Locate the cell with the specified text and output its [X, Y] center coordinate. 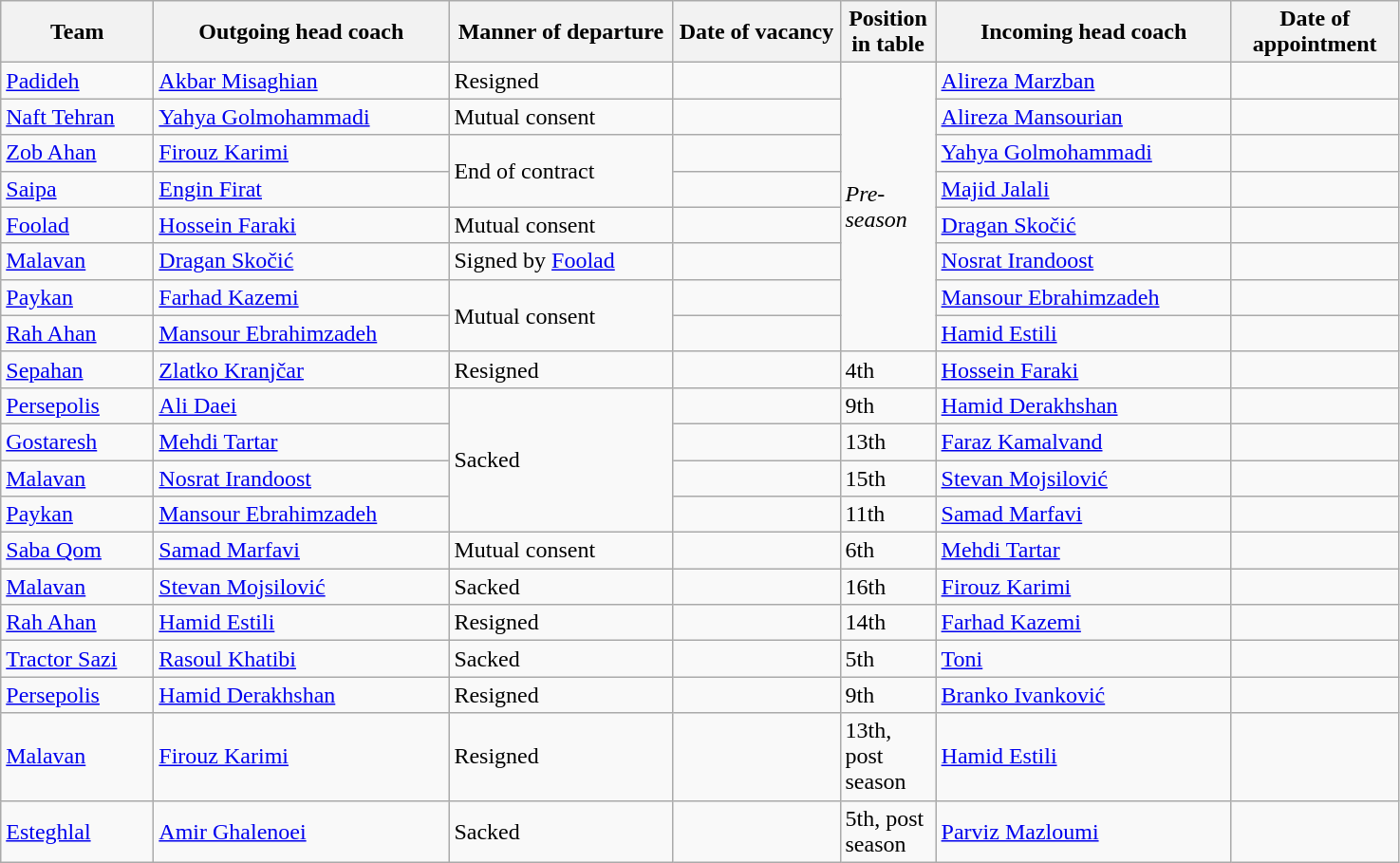
Padideh [78, 81]
Naft Tehran [78, 117]
Date of appointment [1315, 32]
Saba Qom [78, 551]
Ali Daei [302, 405]
Zlatko Kranjčar [302, 369]
Toni [1084, 659]
13th [888, 441]
Faraz Kamalvand [1084, 441]
Akbar Misaghian [302, 81]
Team [78, 32]
Pre-season [888, 207]
14th [888, 623]
16th [888, 587]
Signed by Foolad [561, 261]
Parviz Mazloumi [1084, 832]
Alireza Marzban [1084, 81]
Outgoing head coach [302, 32]
Esteghlal [78, 832]
End of contract [561, 171]
Incoming head coach [1084, 32]
11th [888, 515]
15th [888, 478]
5th [888, 659]
Sepahan [78, 369]
Amir Ghalenoei [302, 832]
Rasoul Khatibi [302, 659]
Saipa [78, 189]
Branko Ivanković [1084, 695]
4th [888, 369]
Date of vacancy [756, 32]
Manner of departure [561, 32]
Position in table [888, 32]
Zob Ahan [78, 153]
Majid Jalali [1084, 189]
13th, post season [888, 757]
6th [888, 551]
Engin Firat [302, 189]
Tractor Sazi [78, 659]
Alireza Mansourian [1084, 117]
Gostaresh [78, 441]
5th, post season [888, 832]
Foolad [78, 225]
